Return [x, y] of the center of cell containing provided text 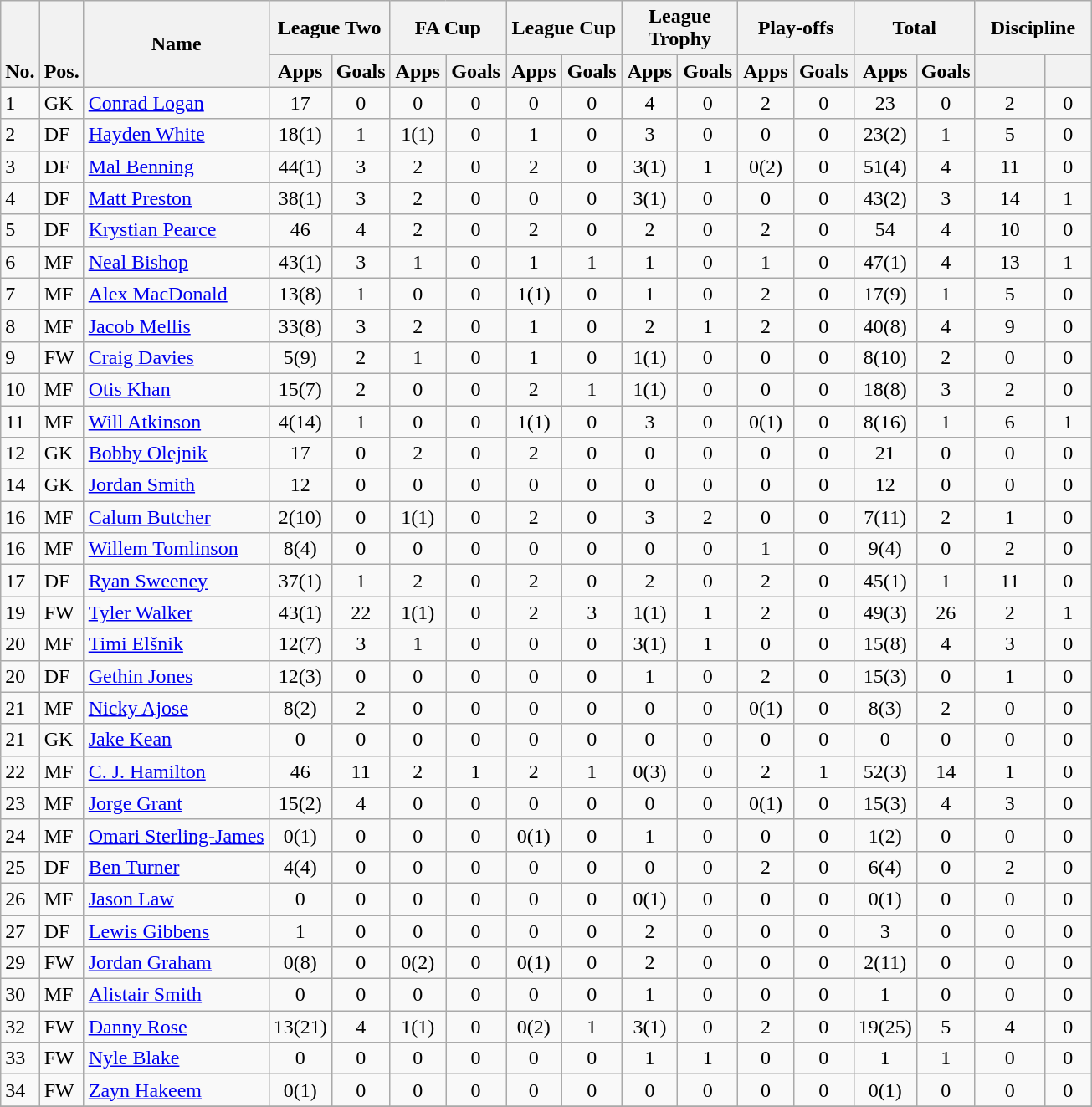
6(4) [885, 867]
No. [20, 44]
13(21) [300, 1027]
34 [20, 1090]
Ben Turner [176, 867]
29 [20, 963]
45(1) [885, 581]
33(8) [300, 325]
54 [885, 230]
7 [20, 294]
Danny Rose [176, 1027]
15(2) [300, 803]
49(3) [885, 612]
Will Atkinson [176, 421]
Total [914, 28]
2(10) [300, 517]
19 [20, 612]
Gethin Jones [176, 676]
League Two [330, 28]
30 [20, 995]
Krystian Pearce [176, 230]
18(8) [885, 389]
23(2) [885, 135]
Ryan Sweeney [176, 581]
Conrad Logan [176, 103]
19(25) [885, 1027]
47(1) [885, 262]
Jordan Smith [176, 485]
Nyle Blake [176, 1058]
7(11) [885, 517]
8(2) [300, 708]
Jake Kean [176, 740]
33 [20, 1058]
1(2) [885, 835]
38(1) [300, 198]
51(4) [885, 167]
Otis Khan [176, 389]
Jacob Mellis [176, 325]
Alex MacDonald [176, 294]
13 [1010, 262]
Bobby Olejnik [176, 454]
Pos. [62, 44]
Play-offs [797, 28]
Lewis Gibbens [176, 931]
Willem Tomlinson [176, 549]
Neal Bishop [176, 262]
League Cup [564, 28]
13(8) [300, 294]
8(10) [885, 357]
12(7) [300, 644]
Timi Elšnik [176, 644]
44(1) [300, 167]
Name [176, 44]
15(8) [885, 644]
37(1) [300, 581]
12(3) [300, 676]
Mal Benning [176, 167]
0(8) [300, 963]
8(16) [885, 421]
League Trophy [679, 28]
24 [20, 835]
Alistair Smith [176, 995]
0(3) [649, 771]
Jordan Graham [176, 963]
8(4) [300, 549]
C. J. Hamilton [176, 771]
18(1) [300, 135]
8 [20, 325]
40(8) [885, 325]
FA Cup [449, 28]
Jason Law [176, 899]
52(3) [885, 771]
15(7) [300, 389]
Discipline [1033, 28]
2(11) [885, 963]
9(4) [885, 549]
4(4) [300, 867]
27 [20, 931]
Nicky Ajose [176, 708]
Calum Butcher [176, 517]
Hayden White [176, 135]
32 [20, 1027]
Craig Davies [176, 357]
Matt Preston [176, 198]
17(9) [885, 294]
Jorge Grant [176, 803]
25 [20, 867]
Tyler Walker [176, 612]
4(14) [300, 421]
43(2) [885, 198]
Zayn Hakeem [176, 1090]
Omari Sterling-James [176, 835]
5(9) [300, 357]
8(3) [885, 708]
